Pinpoint the cell where the given text exists, returning its [x, y] midpoint coordinate. 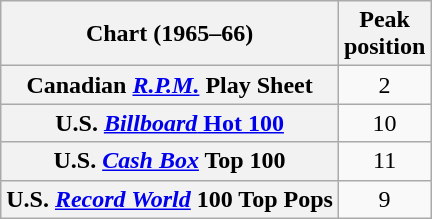
9 [384, 199]
10 [384, 123]
Canadian R.P.M. Play Sheet [170, 85]
2 [384, 85]
U.S. Billboard Hot 100 [170, 123]
11 [384, 161]
U.S. Cash Box Top 100 [170, 161]
U.S. Record World 100 Top Pops [170, 199]
Peakposition [384, 34]
Chart (1965–66) [170, 34]
